Pinpoint the cell where the given text exists, returning its [X, Y] midpoint coordinate. 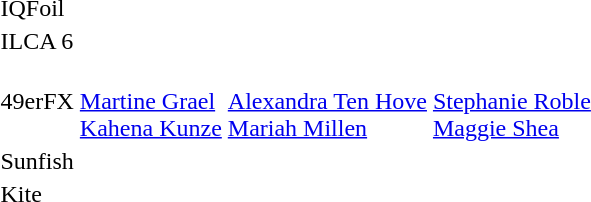
Alexandra Ten HoveMariah Millen [327, 101]
Martine GraelKahena Kunze [150, 101]
